Extract the [x, y] coordinate from the center of the cell holding the provided text.  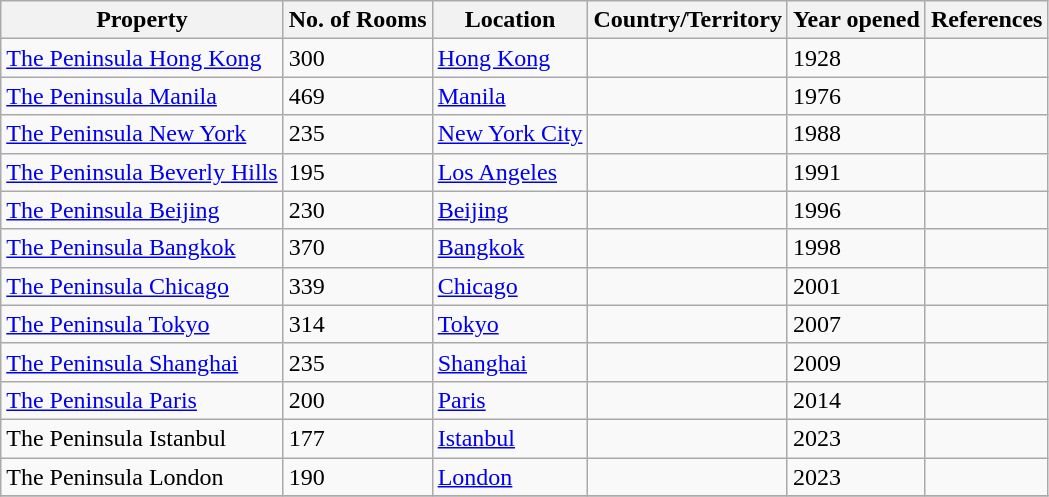
339 [358, 286]
1998 [856, 248]
The Peninsula Istanbul [142, 438]
Istanbul [510, 438]
300 [358, 58]
Location [510, 20]
Tokyo [510, 324]
Paris [510, 400]
Property [142, 20]
Chicago [510, 286]
Shanghai [510, 362]
London [510, 477]
Year opened [856, 20]
1976 [856, 96]
The Peninsula Tokyo [142, 324]
The Peninsula Shanghai [142, 362]
370 [358, 248]
Los Angeles [510, 172]
230 [358, 210]
Country/Territory [688, 20]
The Peninsula Bangkok [142, 248]
The Peninsula Beijing [142, 210]
The Peninsula Hong Kong [142, 58]
2007 [856, 324]
1928 [856, 58]
The Peninsula Manila [142, 96]
The Peninsula Beverly Hills [142, 172]
Bangkok [510, 248]
200 [358, 400]
References [986, 20]
The Peninsula London [142, 477]
314 [358, 324]
Manila [510, 96]
1988 [856, 134]
2009 [856, 362]
2001 [856, 286]
Beijing [510, 210]
The Peninsula Paris [142, 400]
1996 [856, 210]
The Peninsula New York [142, 134]
Hong Kong [510, 58]
195 [358, 172]
No. of Rooms [358, 20]
The Peninsula Chicago [142, 286]
190 [358, 477]
2014 [856, 400]
177 [358, 438]
New York City [510, 134]
469 [358, 96]
1991 [856, 172]
